Search for the cell housing the specified text and yield its (x, y) center coordinate. 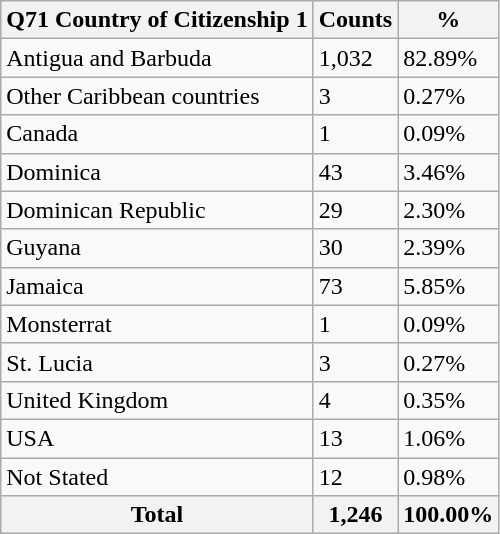
Jamaica (157, 286)
43 (355, 172)
Canada (157, 134)
2.30% (448, 210)
12 (355, 477)
30 (355, 248)
1,032 (355, 58)
Monsterrat (157, 324)
Counts (355, 20)
0.35% (448, 400)
82.89% (448, 58)
Total (157, 515)
73 (355, 286)
1,246 (355, 515)
USA (157, 438)
Q71 Country of Citizenship 1 (157, 20)
Not Stated (157, 477)
13 (355, 438)
3.46% (448, 172)
Other Caribbean countries (157, 96)
2.39% (448, 248)
5.85% (448, 286)
100.00% (448, 515)
4 (355, 400)
0.98% (448, 477)
St. Lucia (157, 362)
Antigua and Barbuda (157, 58)
1.06% (448, 438)
Dominica (157, 172)
% (448, 20)
United Kingdom (157, 400)
Dominican Republic (157, 210)
29 (355, 210)
Guyana (157, 248)
